For the text-containing cell, return its midpoint in (X, Y) coordinate format. 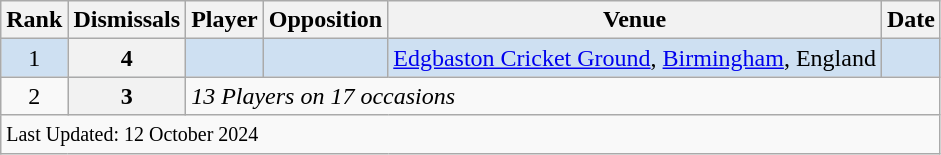
4 (127, 58)
Dismissals (127, 20)
1 (34, 58)
Opposition (325, 20)
Date (910, 20)
Venue (635, 20)
13 Players on 17 occasions (564, 96)
Rank (34, 20)
Player (225, 20)
2 (34, 96)
Edgbaston Cricket Ground, Birmingham, England (635, 58)
Last Updated: 12 October 2024 (471, 134)
3 (127, 96)
